For the text-containing cell, return its midpoint in (X, Y) coordinate format. 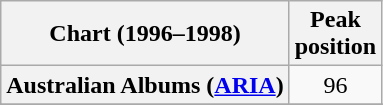
96 (335, 85)
Australian Albums (ARIA) (145, 85)
Peakposition (335, 34)
Chart (1996–1998) (145, 34)
